Find where the given text appears and provide that cell's center as [X, Y] coordinate. 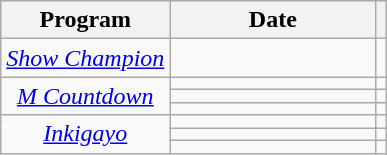
M Countdown [86, 96]
Program [86, 20]
Inkigayo [86, 134]
Show Champion [86, 58]
Date [273, 20]
